Locate the cell with the specified text and output its (x, y) center coordinate. 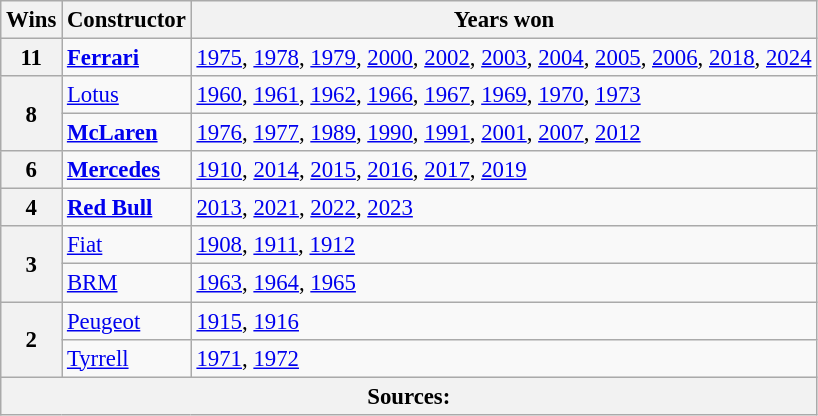
Red Bull (127, 208)
4 (32, 208)
1976, 1977, 1989, 1990, 1991, 2001, 2007, 2012 (504, 133)
McLaren (127, 133)
1963, 1964, 1965 (504, 283)
Years won (504, 20)
1915, 1916 (504, 321)
Ferrari (127, 58)
Tyrrell (127, 358)
Sources: (409, 396)
Peugeot (127, 321)
11 (32, 58)
Fiat (127, 245)
8 (32, 114)
1910, 2014, 2015, 2016, 2017, 2019 (504, 170)
Lotus (127, 95)
1908, 1911, 1912 (504, 245)
1971, 1972 (504, 358)
1960, 1961, 1962, 1966, 1967, 1969, 1970, 1973 (504, 95)
1975, 1978, 1979, 2000, 2002, 2003, 2004, 2005, 2006, 2018, 2024 (504, 58)
6 (32, 170)
Wins (32, 20)
BRM (127, 283)
Constructor (127, 20)
2013, 2021, 2022, 2023 (504, 208)
Mercedes (127, 170)
3 (32, 264)
2 (32, 340)
